Identify which cell holds the provided text, then report its (x, y) central coordinate. 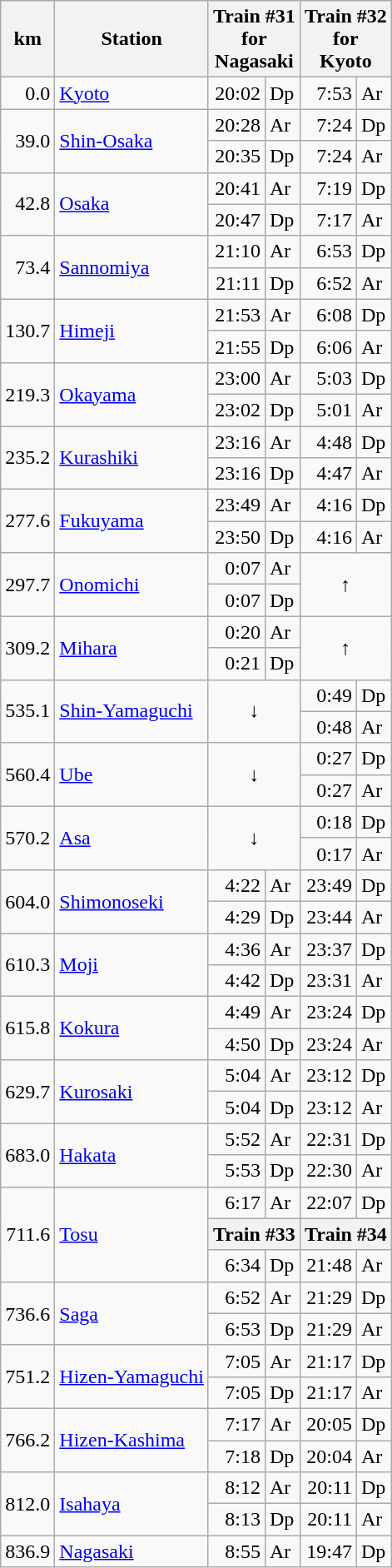
683.0 (28, 1155)
23:02 (236, 410)
4:47 (328, 474)
19:47 (328, 1551)
20:04 (328, 1456)
277.6 (28, 521)
4:49 (236, 1013)
23:31 (328, 981)
0:18 (328, 822)
20:47 (236, 220)
615.8 (28, 1028)
23:44 (328, 917)
4:22 (236, 885)
Fukuyama (131, 521)
4:50 (236, 1044)
21:55 (236, 346)
5:01 (328, 410)
Hizen-Yamaguchi (131, 1376)
42.8 (28, 204)
6:34 (236, 1266)
4:48 (328, 442)
309.2 (28, 648)
Isahaya (131, 1504)
Asa (131, 838)
8:13 (236, 1520)
Shin-Osaka (131, 141)
Shimonoseki (131, 901)
Himeji (131, 331)
22:30 (328, 1171)
836.9 (28, 1551)
20:02 (236, 93)
0:17 (328, 854)
23:50 (236, 537)
22:07 (328, 1202)
535.1 (28, 711)
610.3 (28, 964)
20:35 (236, 157)
570.2 (28, 838)
4:42 (236, 981)
5:03 (328, 378)
Train #33 (254, 1234)
5:52 (236, 1139)
Saga (131, 1313)
21:11 (236, 283)
130.7 (28, 331)
Mihara (131, 648)
Tosu (131, 1234)
751.2 (28, 1376)
39.0 (28, 141)
Kyoto (131, 93)
7:18 (236, 1456)
7:19 (328, 188)
Hakata (131, 1155)
Osaka (131, 204)
21:53 (236, 315)
8:12 (236, 1488)
Hizen-Kashima (131, 1440)
560.4 (28, 774)
Kokura (131, 1028)
8:55 (236, 1551)
629.7 (28, 1092)
235.2 (28, 458)
Train #34 (345, 1234)
Ube (131, 774)
6:08 (328, 315)
6:06 (328, 346)
812.0 (28, 1504)
Moji (131, 964)
km (28, 39)
0:49 (328, 695)
Train #31forNagasaki (254, 39)
22:31 (328, 1139)
20:05 (328, 1424)
20:41 (236, 188)
0.0 (28, 93)
Shin-Yamaguchi (131, 711)
0:21 (236, 664)
4:36 (236, 948)
21:48 (328, 1266)
23:37 (328, 948)
Onomichi (131, 585)
Kurashiki (131, 458)
Kurosaki (131, 1092)
766.2 (28, 1440)
Nagasaki (131, 1551)
7:53 (328, 93)
21:10 (236, 251)
Okayama (131, 394)
Sannomiya (131, 267)
0:20 (236, 632)
Train #32forKyoto (345, 39)
0:48 (328, 727)
736.6 (28, 1313)
4:29 (236, 917)
20:28 (236, 125)
297.7 (28, 585)
604.0 (28, 901)
73.4 (28, 267)
5:53 (236, 1171)
23:00 (236, 378)
Station (131, 39)
6:17 (236, 1202)
711.6 (28, 1234)
219.3 (28, 394)
